Determine the [x, y] coordinate at the center of the cell enclosing the given text.  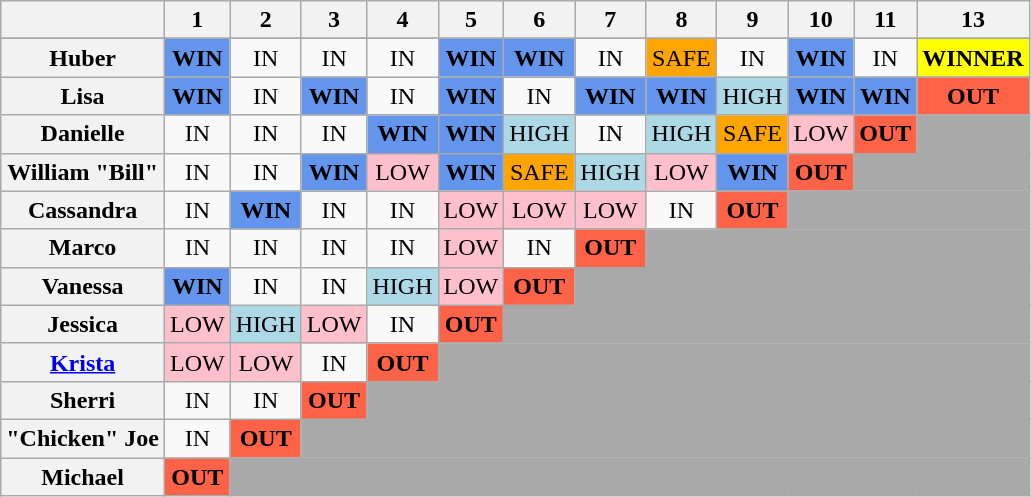
2 [266, 20]
10 [821, 20]
8 [682, 20]
7 [610, 20]
Danielle [83, 134]
5 [471, 20]
1 [197, 20]
4 [402, 20]
3 [334, 20]
Sherri [83, 400]
11 [886, 20]
William "Bill" [83, 172]
"Chicken" Joe [83, 438]
6 [540, 20]
Jessica [83, 324]
Krista [83, 362]
13 [973, 20]
Marco [83, 248]
Vanessa [83, 286]
Michael [83, 477]
Cassandra [83, 210]
9 [752, 20]
WINNER [973, 58]
Huber [83, 58]
Lisa [83, 96]
